From the cell containing the given text, extract its center point as (x, y) coordinate. 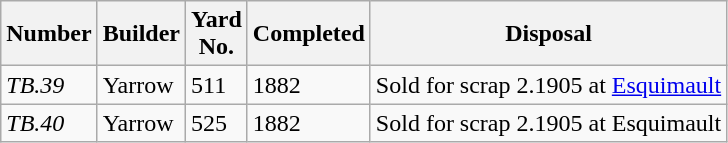
Builder (141, 34)
Yard No. (217, 34)
525 (217, 123)
Completed (308, 34)
511 (217, 85)
Disposal (548, 34)
TB.39 (49, 85)
TB.40 (49, 123)
Number (49, 34)
